Search for the cell housing the specified text and yield its (X, Y) center coordinate. 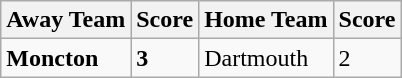
3 (165, 58)
Away Team (66, 20)
Home Team (266, 20)
Dartmouth (266, 58)
2 (367, 58)
Moncton (66, 58)
